Identify which cell holds the provided text, then report its [x, y] central coordinate. 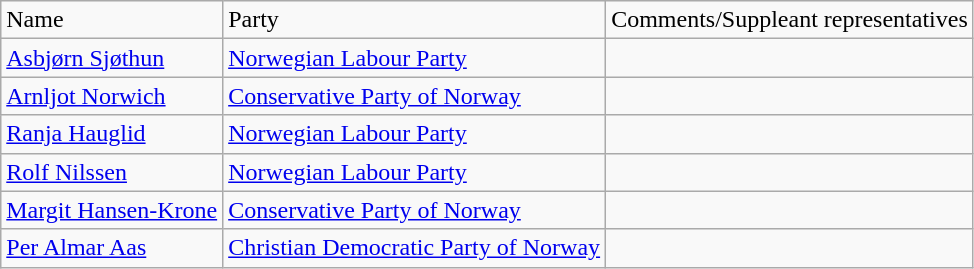
Asbjørn Sjøthun [112, 58]
Ranja Hauglid [112, 134]
Arnljot Norwich [112, 96]
Rolf Nilssen [112, 172]
Comments/Suppleant representatives [790, 20]
Christian Democratic Party of Norway [414, 248]
Per Almar Aas [112, 248]
Margit Hansen-Krone [112, 210]
Party [414, 20]
Name [112, 20]
